Return the [x, y] coordinate for the center point of the cell that contains the specified text.  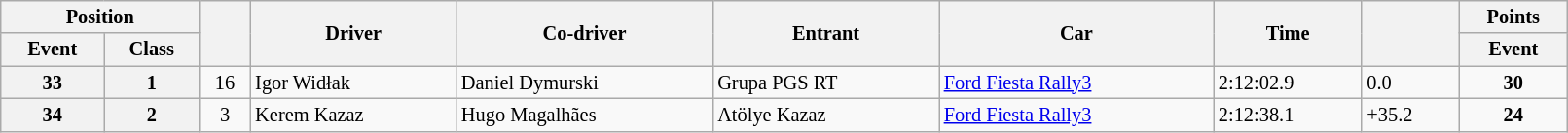
Hugo Magalhães [584, 115]
3 [225, 115]
2:12:38.1 [1288, 115]
Co-driver [584, 33]
16 [225, 83]
Car [1076, 33]
30 [1513, 83]
2:12:02.9 [1288, 83]
Entrant [825, 33]
Kerem Kazaz [353, 115]
Atölye Kazaz [825, 115]
34 [53, 115]
Grupa PGS RT [825, 83]
Daniel Dymurski [584, 83]
Igor Widłak [353, 83]
Points [1513, 17]
+35.2 [1409, 115]
Time [1288, 33]
0.0 [1409, 83]
Position [100, 17]
Class [152, 50]
24 [1513, 115]
Driver [353, 33]
1 [152, 83]
2 [152, 115]
33 [53, 83]
